Capture the cell that displays the provided text and extract its [X, Y] central coordinate. 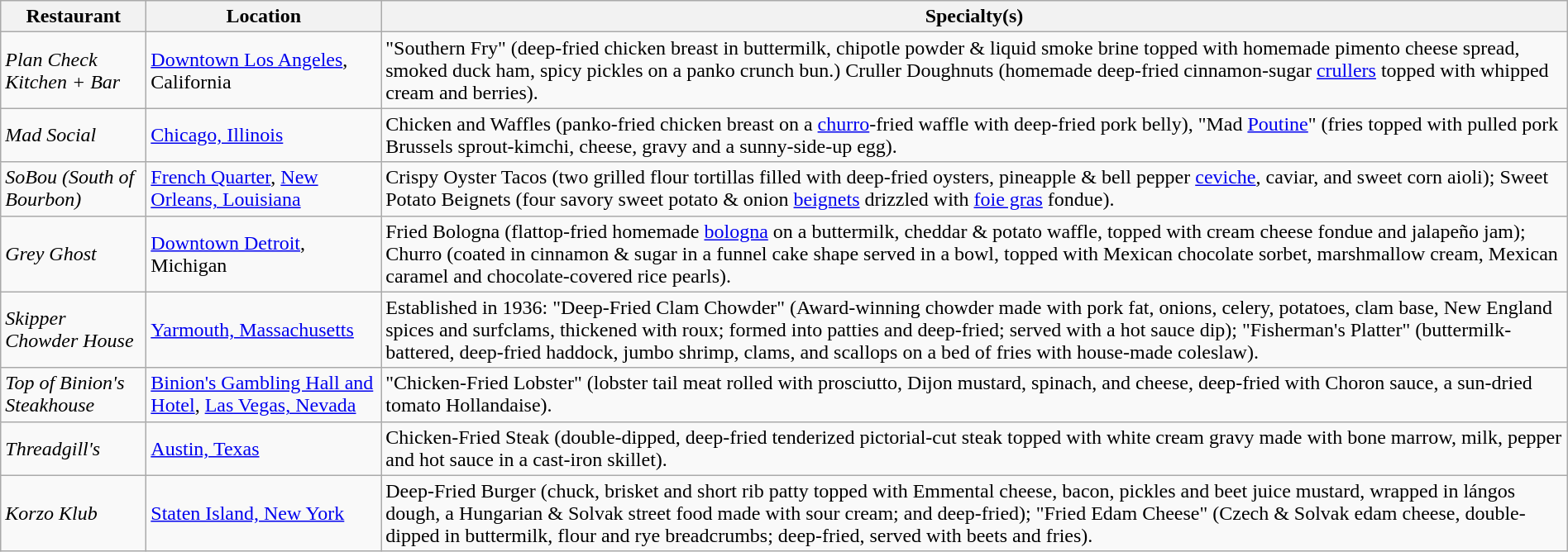
Staten Island, New York [264, 513]
Downtown Detroit, Michigan [264, 254]
SoBou (South of Bourbon) [74, 188]
Top of Binion's Steakhouse [74, 395]
Downtown Los Angeles, California [264, 70]
Korzo Klub [74, 513]
Chicago, Illinois [264, 136]
French Quarter, New Orleans, Louisiana [264, 188]
Threadgill's [74, 448]
Skipper Chowder House [74, 330]
Yarmouth, Massachusetts [264, 330]
Austin, Texas [264, 448]
Plan Check Kitchen + Bar [74, 70]
Binion's Gambling Hall and Hotel, Las Vegas, Nevada [264, 395]
Location [264, 17]
Restaurant [74, 17]
Specialty(s) [974, 17]
Grey Ghost [74, 254]
Mad Social [74, 136]
